Provide the (X, Y) coordinate of the cell's center where the given text is located.  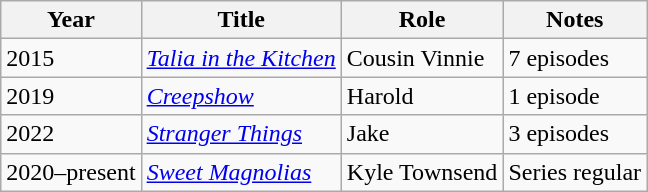
Title (241, 20)
Stranger Things (241, 134)
2020–present (71, 172)
3 episodes (575, 134)
Cousin Vinnie (422, 58)
Sweet Magnolias (241, 172)
Harold (422, 96)
Jake (422, 134)
Year (71, 20)
Talia in the Kitchen (241, 58)
Creepshow (241, 96)
Kyle Townsend (422, 172)
2019 (71, 96)
2015 (71, 58)
Series regular (575, 172)
2022 (71, 134)
Notes (575, 20)
1 episode (575, 96)
7 episodes (575, 58)
Role (422, 20)
